Extract the (x, y) coordinate from the center of the cell holding the provided text.  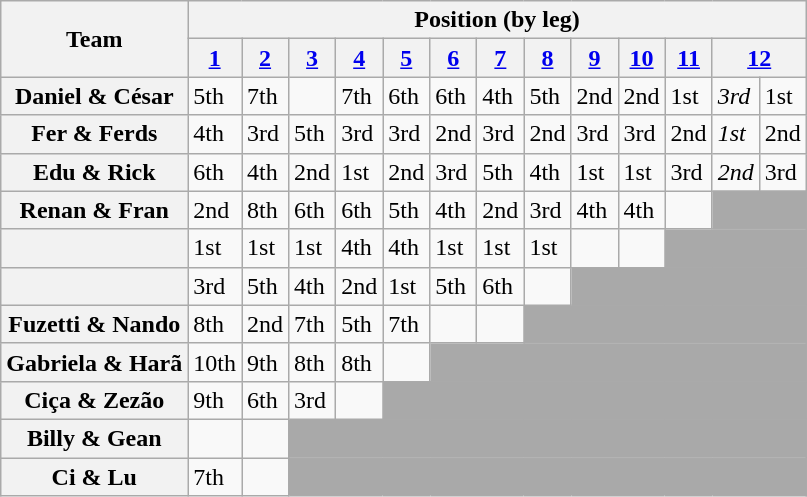
5 (406, 58)
Fer & Ferds (94, 134)
10th (215, 362)
Position (by leg) (497, 20)
4 (360, 58)
Gabriela & Harã (94, 362)
Team (94, 39)
11 (688, 58)
Fuzetti & Nando (94, 324)
10 (642, 58)
Edu & Rick (94, 172)
1 (215, 58)
2 (266, 58)
9 (594, 58)
3 (312, 58)
12 (759, 58)
Ci & Lu (94, 477)
Ciça & Zezão (94, 400)
Renan & Fran (94, 210)
7 (500, 58)
8 (548, 58)
Daniel & César (94, 96)
Billy & Gean (94, 438)
6 (454, 58)
